Output the [x, y] coordinate of the center of the cell containing the given text.  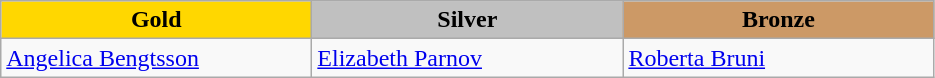
Bronze [778, 20]
Gold [156, 20]
Silver [468, 20]
Elizabeth Parnov [468, 58]
Roberta Bruni [778, 58]
Angelica Bengtsson [156, 58]
